From the cell containing the given text, extract its center point as (x, y) coordinate. 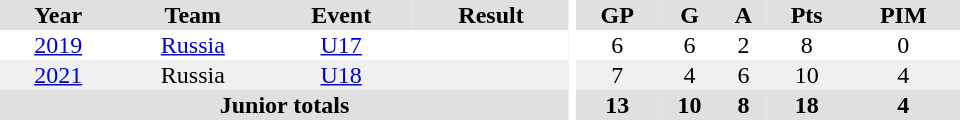
G (690, 15)
18 (807, 105)
Year (58, 15)
PIM (904, 15)
0 (904, 45)
Result (491, 15)
2019 (58, 45)
GP (618, 15)
Team (192, 15)
Junior totals (284, 105)
13 (618, 105)
Event (341, 15)
Pts (807, 15)
U18 (341, 75)
U17 (341, 45)
A (743, 15)
2021 (58, 75)
7 (618, 75)
2 (743, 45)
